Detect which cell encompasses the target text, then output its [x, y] center coordinate. 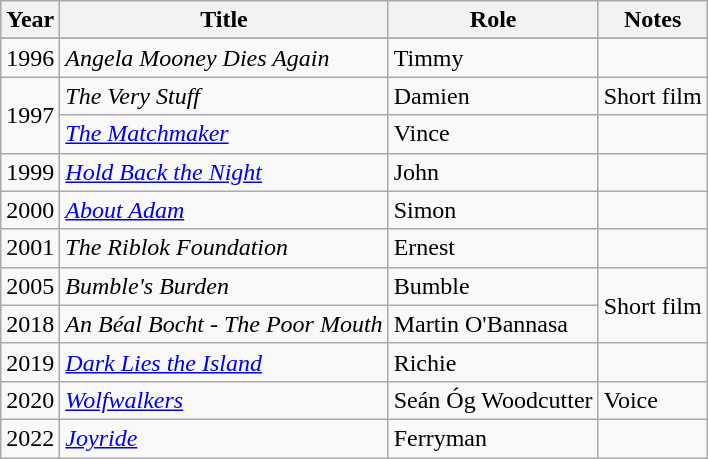
Wolfwalkers [224, 400]
2000 [30, 210]
Notes [652, 20]
Role [493, 20]
Joyride [224, 438]
2005 [30, 286]
The Riblok Foundation [224, 248]
John [493, 172]
Seán Óg Woodcutter [493, 400]
2020 [30, 400]
The Matchmaker [224, 134]
Damien [493, 96]
Martin O'Bannasa [493, 324]
Angela Mooney Dies Again [224, 58]
Dark Lies the Island [224, 362]
The Very Stuff [224, 96]
Bumble [493, 286]
Year [30, 20]
1999 [30, 172]
Bumble's Burden [224, 286]
Hold Back the Night [224, 172]
Vince [493, 134]
2001 [30, 248]
2018 [30, 324]
2019 [30, 362]
2022 [30, 438]
Simon [493, 210]
Ernest [493, 248]
Voice [652, 400]
Timmy [493, 58]
Richie [493, 362]
About Adam [224, 210]
Ferryman [493, 438]
1996 [30, 58]
1997 [30, 115]
An Béal Bocht - The Poor Mouth [224, 324]
Title [224, 20]
